Scan for the cell matching the given text and deliver its (X, Y) coordinate at center. 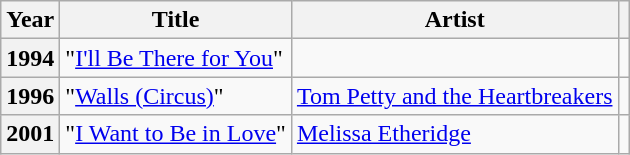
Tom Petty and the Heartbreakers (454, 96)
"I'll Be There for You" (176, 58)
1994 (30, 58)
Title (176, 20)
Year (30, 20)
"Walls (Circus)" (176, 96)
Artist (454, 20)
"I Want to Be in Love" (176, 134)
Melissa Etheridge (454, 134)
1996 (30, 96)
2001 (30, 134)
